For the text-containing cell, return its midpoint in [x, y] coordinate format. 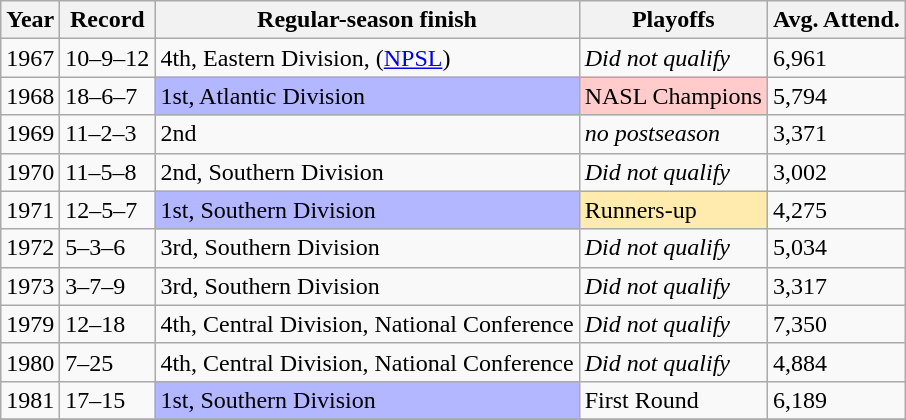
First Round [673, 400]
11–2–3 [108, 134]
3,317 [836, 286]
17–15 [108, 400]
2nd, Southern Division [367, 172]
5,794 [836, 96]
1981 [30, 400]
1st, Atlantic Division [367, 96]
1972 [30, 248]
Regular-season finish [367, 20]
3,002 [836, 172]
7,350 [836, 324]
1973 [30, 286]
NASL Champions [673, 96]
10–9–12 [108, 58]
6,961 [836, 58]
1971 [30, 210]
1979 [30, 324]
1980 [30, 362]
4th, Eastern Division, (NPSL) [367, 58]
1968 [30, 96]
1969 [30, 134]
5–3–6 [108, 248]
3,371 [836, 134]
6,189 [836, 400]
12–18 [108, 324]
1967 [30, 58]
7–25 [108, 362]
2nd [367, 134]
18–6–7 [108, 96]
Avg. Attend. [836, 20]
Playoffs [673, 20]
1970 [30, 172]
5,034 [836, 248]
4,275 [836, 210]
no postseason [673, 134]
Year [30, 20]
Record [108, 20]
11–5–8 [108, 172]
3–7–9 [108, 286]
Runners-up [673, 210]
4,884 [836, 362]
12–5–7 [108, 210]
